Capture the cell that displays the provided text and extract its [x, y] central coordinate. 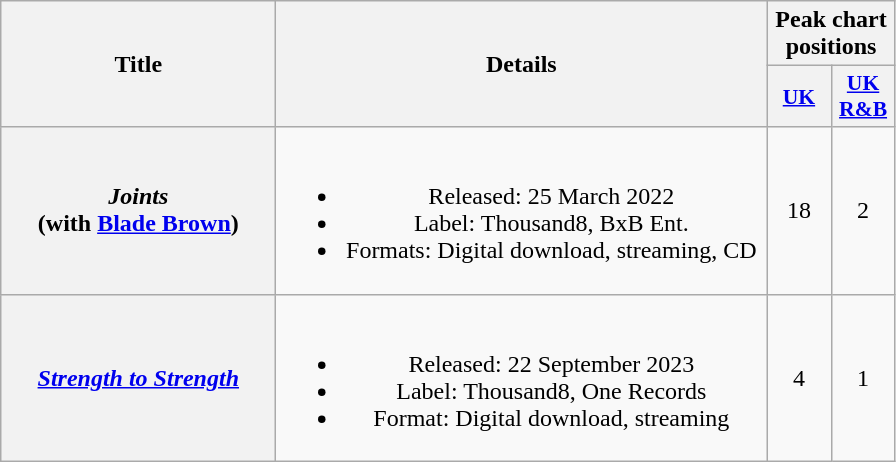
4 [799, 378]
Released: 22 September 2023Label: Thousand8, One RecordsFormat: Digital download, streaming [522, 378]
Joints(with Blade Brown) [138, 210]
2 [863, 210]
18 [799, 210]
UK [799, 96]
UK R&B [863, 96]
1 [863, 378]
Strength to Strength [138, 378]
Released: 25 March 2022Label: Thousand8, BxB Ent.Formats: Digital download, streaming, CD [522, 210]
Details [522, 64]
Peak chart positions [831, 34]
Title [138, 64]
